Find where the given text appears and provide that cell's center as [x, y] coordinate. 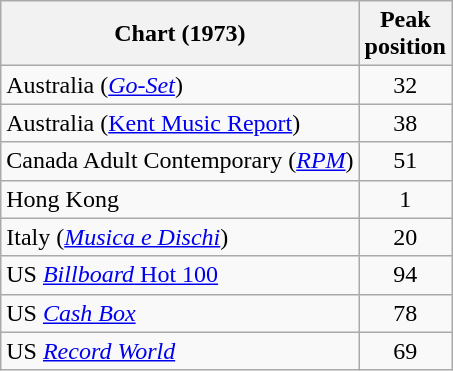
Italy (Musica e Dischi) [180, 237]
Australia (Go-Set) [180, 85]
Australia (Kent Music Report) [180, 123]
Hong Kong [180, 199]
94 [405, 275]
51 [405, 161]
US Record World [180, 351]
1 [405, 199]
Peakposition [405, 34]
78 [405, 313]
20 [405, 237]
Chart (1973) [180, 34]
US Billboard Hot 100 [180, 275]
38 [405, 123]
Canada Adult Contemporary (RPM) [180, 161]
32 [405, 85]
US Cash Box [180, 313]
69 [405, 351]
